Return the [x, y] coordinate for the center point of the cell that contains the specified text.  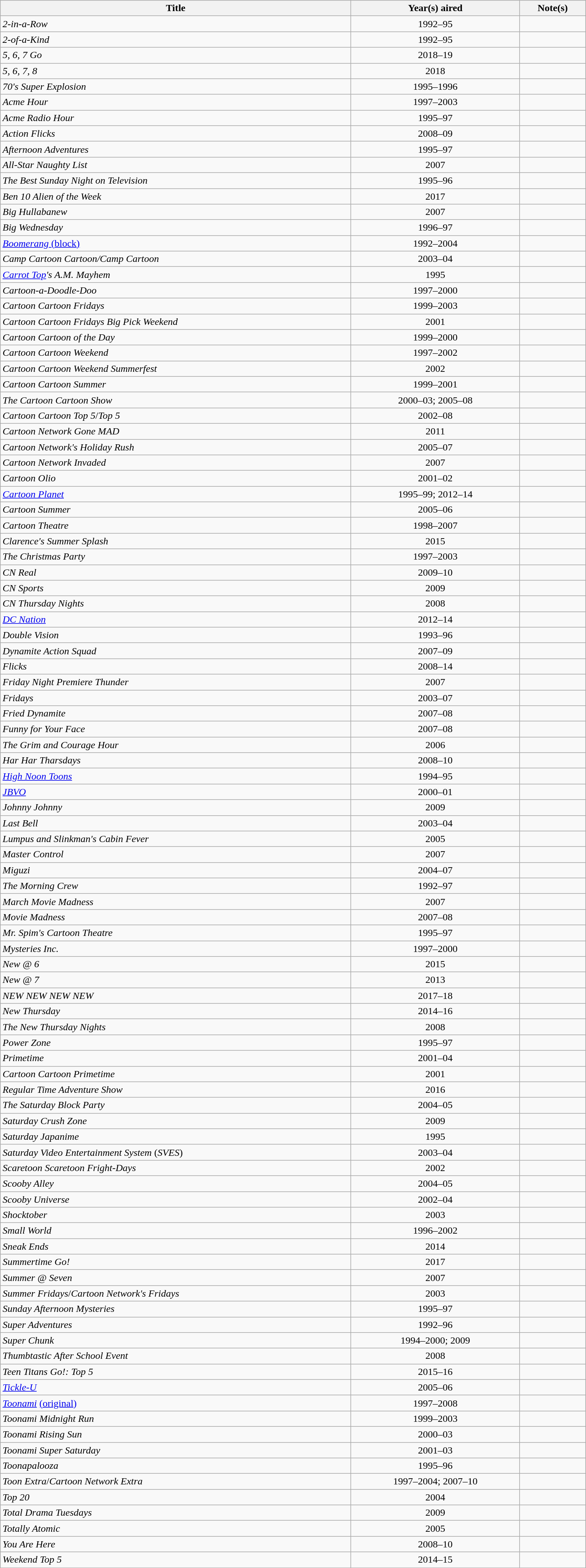
The Grim and Courage Hour [176, 745]
1993–96 [435, 635]
Cartoon Theatre [176, 525]
2004–07 [435, 870]
Summer @ Seven [176, 1278]
Weekend Top 5 [176, 1560]
Summertime Go! [176, 1262]
Year(s) aired [435, 8]
70's Super Explosion [176, 86]
Power Zone [176, 1043]
Toonapalooza [176, 1466]
New @ 6 [176, 964]
Toonami Rising Sun [176, 1434]
Master Control [176, 854]
Mysteries Inc. [176, 948]
Fried Dynamite [176, 714]
2006 [435, 745]
JBVO [176, 792]
Afternoon Adventures [176, 149]
Carrot Top's A.M. Mayhem [176, 275]
You Are Here [176, 1544]
2-in-a-Row [176, 24]
1992–2004 [435, 243]
Saturday Crush Zone [176, 1121]
Acme Radio Hour [176, 118]
Top 20 [176, 1497]
The Christmas Party [176, 557]
Cartoon Cartoon Weekend [176, 353]
2-of-a-Kind [176, 40]
Super Chunk [176, 1340]
Fridays [176, 698]
Movie Madness [176, 917]
Boomerang (block) [176, 243]
Cartoon Network Invaded [176, 463]
Action Flicks [176, 133]
1994–95 [435, 776]
Summer Fridays/Cartoon Network's Fridays [176, 1293]
2013 [435, 980]
Cartoon Cartoon of the Day [176, 337]
Title [176, 8]
2018 [435, 71]
1992–97 [435, 886]
Primetime [176, 1058]
Johnny Johnny [176, 807]
1996–2002 [435, 1231]
DC Nation [176, 619]
Sneak Ends [176, 1246]
Regular Time Adventure Show [176, 1090]
Miguzi [176, 870]
Cartoon Network Gone MAD [176, 431]
1994–2000; 2009 [435, 1340]
2011 [435, 431]
Cartoon Cartoon Primetime [176, 1074]
The Saturday Block Party [176, 1105]
Funny for Your Face [176, 729]
Cartoon Cartoon Fridays [176, 306]
2014–16 [435, 1011]
Last Bell [176, 823]
Tickle-U [176, 1387]
CN Real [176, 572]
1992–96 [435, 1325]
New @ 7 [176, 980]
Total Drama Tuesdays [176, 1513]
Har Har Tharsdays [176, 761]
2000–03 [435, 1434]
NEW NEW NEW NEW [176, 996]
Scooby Alley [176, 1183]
Scaretoon Scaretoon Fright-Days [176, 1168]
1996–97 [435, 228]
Cartoon Olio [176, 478]
1998–2007 [435, 525]
Acme Hour [176, 102]
1999–2000 [435, 337]
2002–08 [435, 415]
1997–2002 [435, 353]
New Thursday [176, 1011]
5, 6, 7, 8 [176, 71]
Cartoon-a-Doodle-Doo [176, 290]
Camp Cartoon Cartoon/Camp Cartoon [176, 259]
Teen Titans Go!: Top 5 [176, 1372]
Shocktober [176, 1215]
All-Star Naughty List [176, 165]
High Noon Toons [176, 776]
Toonami Midnight Run [176, 1419]
2008–14 [435, 666]
2018–19 [435, 55]
Cartoon Cartoon Top 5/Top 5 [176, 415]
The Morning Crew [176, 886]
2016 [435, 1090]
2015–16 [435, 1372]
Cartoon Planet [176, 494]
Ben 10 Alien of the Week [176, 196]
2008–09 [435, 133]
Small World [176, 1231]
Cartoon Network's Holiday Rush [176, 447]
Saturday Japanime [176, 1136]
Toon Extra/Cartoon Network Extra [176, 1482]
2003–07 [435, 698]
CN Sports [176, 588]
2001–03 [435, 1450]
1995–99; 2012–14 [435, 494]
1995–1996 [435, 86]
Cartoon Cartoon Summer [176, 384]
Big Wednesday [176, 228]
2002–04 [435, 1199]
2001–02 [435, 478]
The Cartoon Cartoon Show [176, 400]
5, 6, 7 Go [176, 55]
2012–14 [435, 619]
Note(s) [553, 8]
Toonami (original) [176, 1403]
Scooby Universe [176, 1199]
Double Vision [176, 635]
2004 [435, 1497]
Totally Atomic [176, 1528]
The New Thursday Nights [176, 1027]
2001–04 [435, 1058]
Saturday Video Entertainment System (SVES) [176, 1152]
1999–2001 [435, 384]
Thumbtastic After School Event [176, 1356]
1997–2008 [435, 1403]
1997–2004; 2007–10 [435, 1482]
Cartoon Cartoon Weekend Summerfest [176, 369]
Clarence's Summer Splash [176, 541]
Mr. Spim's Cartoon Theatre [176, 933]
2014 [435, 1246]
Flicks [176, 666]
2000–01 [435, 792]
Lumpus and Slinkman's Cabin Fever [176, 839]
2014–15 [435, 1560]
2009–10 [435, 572]
2005–07 [435, 447]
Dynamite Action Squad [176, 651]
2017–18 [435, 996]
2000–03; 2005–08 [435, 400]
Cartoon Summer [176, 510]
Toonami Super Saturday [176, 1450]
Friday Night Premiere Thunder [176, 682]
2007–09 [435, 651]
CN Thursday Nights [176, 604]
Big Hullabanew [176, 212]
Super Adventures [176, 1325]
March Movie Madness [176, 901]
Sunday Afternoon Mysteries [176, 1309]
Cartoon Cartoon Fridays Big Pick Weekend [176, 322]
The Best Sunday Night on Television [176, 180]
